Capture the cell that displays the provided text and extract its (X, Y) central coordinate. 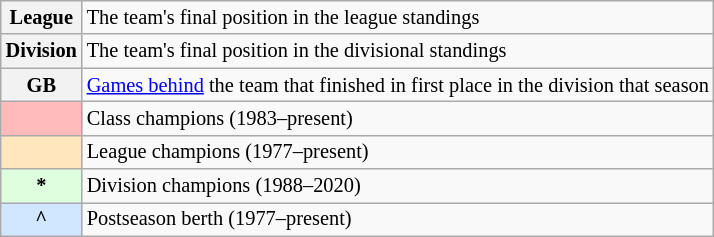
League champions (1977–present) (398, 152)
League (42, 17)
Division champions (1988–2020) (398, 186)
Postseason berth (1977–present) (398, 219)
The team's final position in the divisional standings (398, 51)
* (42, 186)
Class champions (1983–present) (398, 118)
^ (42, 219)
The team's final position in the league standings (398, 17)
Games behind the team that finished in first place in the division that season (398, 85)
GB (42, 85)
Division (42, 51)
